Output the (x, y) coordinate of the center of the cell containing the given text.  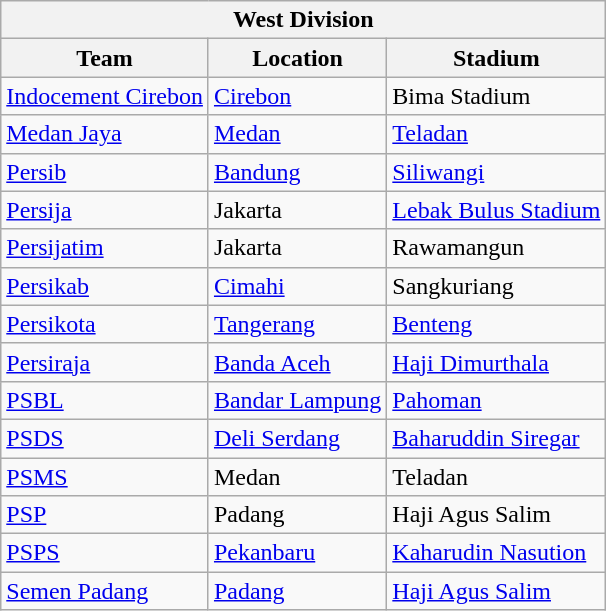
Cimahi (297, 286)
Persikota (105, 324)
PSMS (105, 477)
PSPS (105, 553)
Stadium (496, 58)
Lebak Bulus Stadium (496, 210)
Bandung (297, 172)
Medan Jaya (105, 134)
Persikab (105, 286)
Bima Stadium (496, 96)
Persijatim (105, 248)
Bandar Lampung (297, 400)
Indocement Cirebon (105, 96)
Cirebon (297, 96)
PSP (105, 515)
Benteng (496, 324)
PSBL (105, 400)
Pahoman (496, 400)
Team (105, 58)
Persib (105, 172)
Siliwangi (496, 172)
Rawamangun (496, 248)
Haji Dimurthala (496, 362)
Kaharudin Nasution (496, 553)
Location (297, 58)
Semen Padang (105, 591)
Persiraja (105, 362)
Pekanbaru (297, 553)
West Division (304, 20)
Banda Aceh (297, 362)
Sangkuriang (496, 286)
PSDS (105, 438)
Persija (105, 210)
Tangerang (297, 324)
Baharuddin Siregar (496, 438)
Deli Serdang (297, 438)
